For the text-containing cell, return its midpoint in (X, Y) coordinate format. 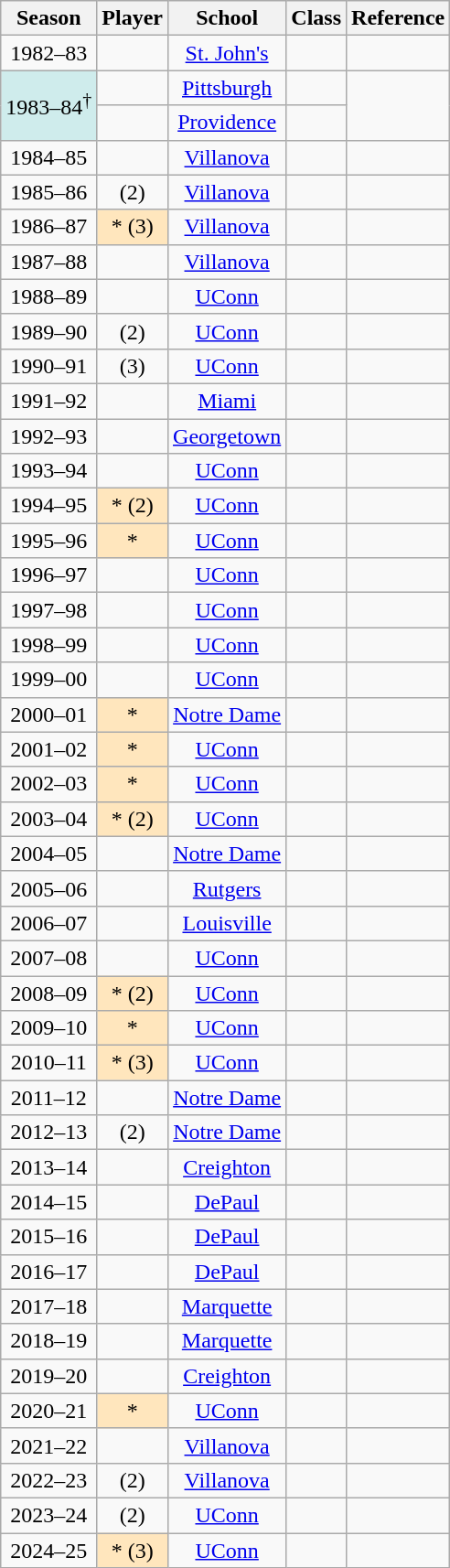
2019–20 (49, 1376)
Miami (227, 401)
Player (133, 18)
1989–90 (49, 331)
1987–88 (49, 262)
2007–08 (49, 958)
1995–96 (49, 541)
2018–19 (49, 1341)
1986–87 (49, 227)
2012–13 (49, 1133)
2020–21 (49, 1411)
1988–89 (49, 296)
Providence (227, 123)
1996–97 (49, 575)
1982–83 (49, 53)
2010–11 (49, 1063)
St. John's (227, 53)
1984–85 (49, 157)
2022–23 (49, 1480)
Season (49, 18)
2008–09 (49, 993)
1985–86 (49, 192)
1983–84† (49, 105)
2015–16 (49, 1237)
2000–01 (49, 714)
1998–99 (49, 645)
2017–18 (49, 1306)
1990–91 (49, 366)
1991–92 (49, 401)
Louisville (227, 923)
1992–93 (49, 436)
2003–04 (49, 819)
2023–24 (49, 1515)
2011–12 (49, 1098)
2016–17 (49, 1272)
2024–25 (49, 1551)
2013–14 (49, 1167)
2002–03 (49, 784)
2001–02 (49, 749)
Georgetown (227, 436)
School (227, 18)
2006–07 (49, 923)
2009–10 (49, 1028)
Class (316, 18)
2005–06 (49, 888)
Pittsburgh (227, 88)
1997–98 (49, 610)
2014–15 (49, 1202)
2004–05 (49, 854)
1993–94 (49, 471)
1994–95 (49, 506)
1999–00 (49, 680)
2021–22 (49, 1445)
Reference (399, 18)
(3) (133, 366)
Rutgers (227, 888)
